Locate the cell with the specified text and output its [x, y] center coordinate. 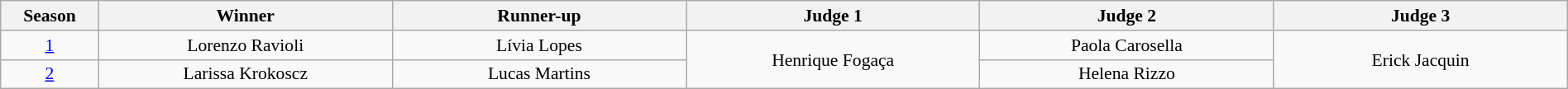
Lorenzo Ravioli [245, 45]
Erick Jacquin [1421, 59]
Henrique Fogaça [834, 59]
Judge 3 [1421, 16]
Lucas Martins [539, 74]
Runner-up [539, 16]
Season [50, 16]
Judge 2 [1126, 16]
2 [50, 74]
Paola Carosella [1126, 45]
Larissa Krokoscz [245, 74]
Helena Rizzo [1126, 74]
Judge 1 [834, 16]
1 [50, 45]
Lívia Lopes [539, 45]
Winner [245, 16]
